For the text-containing cell, return its midpoint in [X, Y] coordinate format. 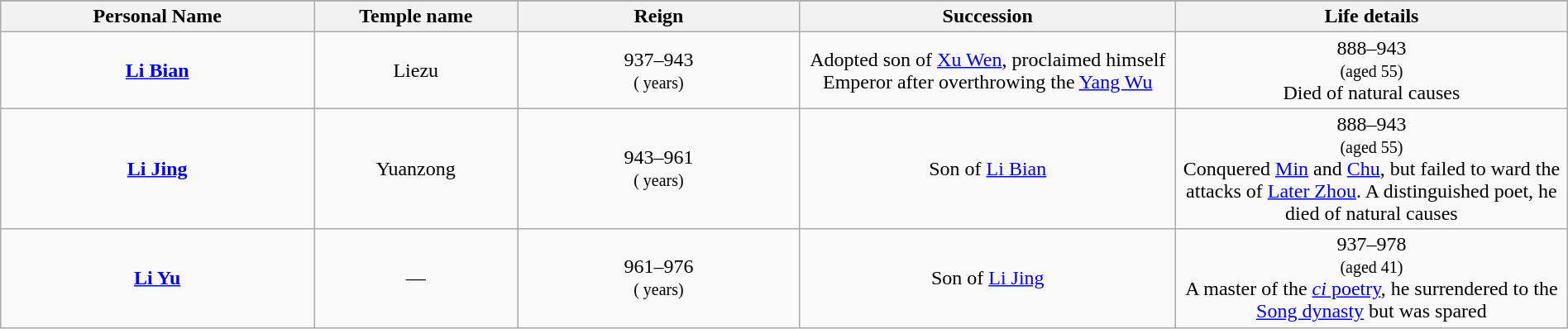
Li Yu [157, 278]
Liezu [416, 70]
— [416, 278]
Life details [1372, 17]
Reign [658, 17]
Li Jing [157, 169]
Adopted son of Xu Wen, proclaimed himself Emperor after overthrowing the Yang Wu [987, 70]
937–943( years) [658, 70]
Succession [987, 17]
Son of Li Jing [987, 278]
888–943(aged 55)Died of natural causes [1372, 70]
937–978(aged 41)A master of the ci poetry, he surrendered to the Song dynasty but was spared [1372, 278]
Temple name [416, 17]
Li Bian [157, 70]
888–943(aged 55)Conquered Min and Chu, but failed to ward the attacks of Later Zhou. A distinguished poet, he died of natural causes [1372, 169]
Yuanzong [416, 169]
Personal Name [157, 17]
943–961( years) [658, 169]
961–976( years) [658, 278]
Son of Li Bian [987, 169]
